Locate the cell with the specified text and output its (x, y) center coordinate. 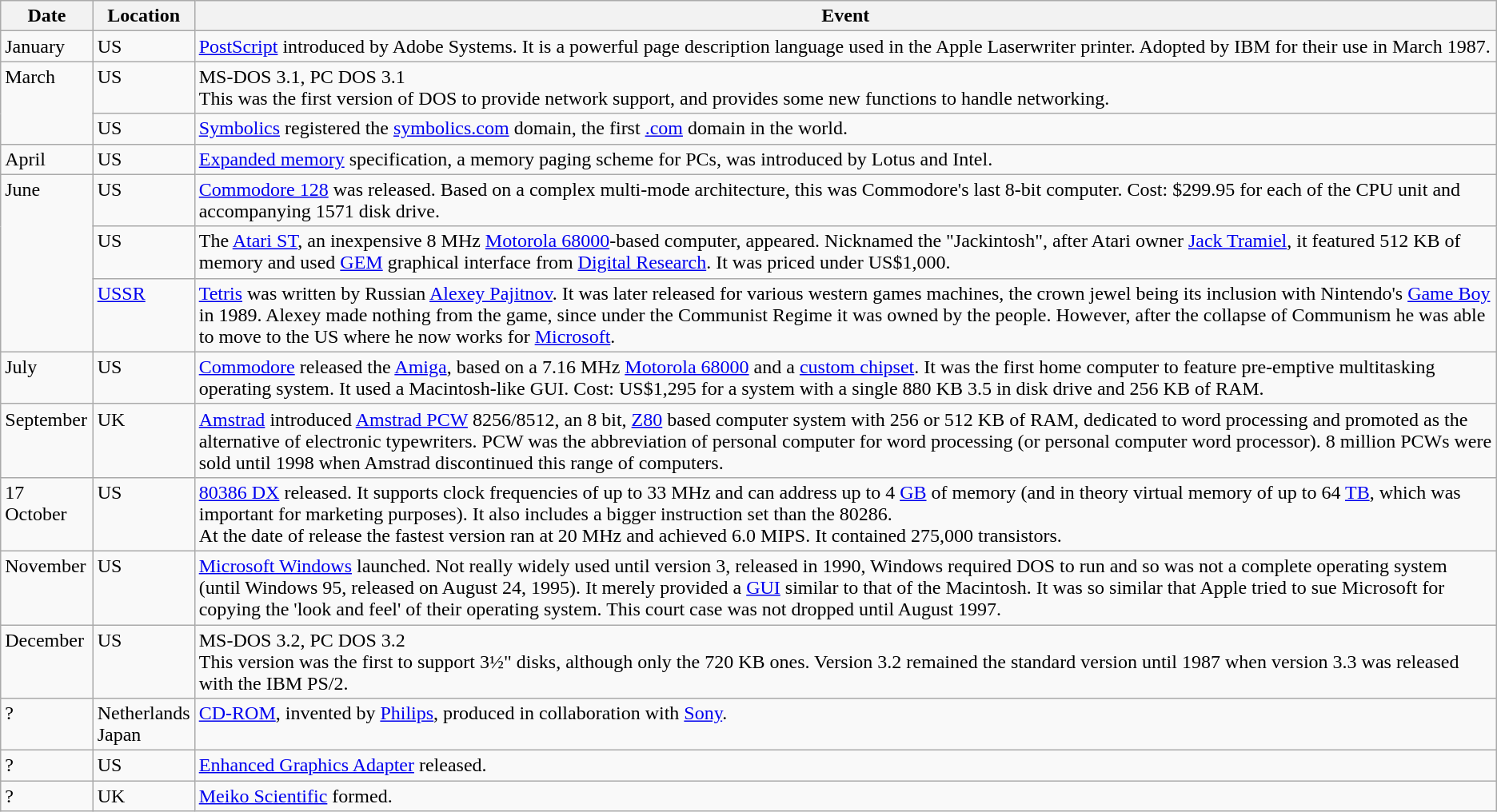
April (46, 159)
July (46, 377)
November (46, 587)
USSR (144, 315)
Meiko Scientific formed. (845, 796)
Expanded memory specification, a memory paging scheme for PCs, was introduced by Lotus and Intel. (845, 159)
December (46, 662)
September (46, 440)
Enhanced Graphics Adapter released. (845, 766)
Event (845, 16)
CD-ROM, invented by Philips, produced in collaboration with Sony. (845, 724)
January (46, 46)
Location (144, 16)
MS-DOS 3.1, PC DOS 3.1This was the first version of DOS to provide network support, and provides some new functions to handle networking. (845, 88)
March (46, 102)
Symbolics registered the symbolics.com domain, the first .com domain in the world. (845, 129)
Date (46, 16)
June (46, 263)
NetherlandsJapan (144, 724)
17 October (46, 514)
